Detect which cell encompasses the target text, then output its [x, y] center coordinate. 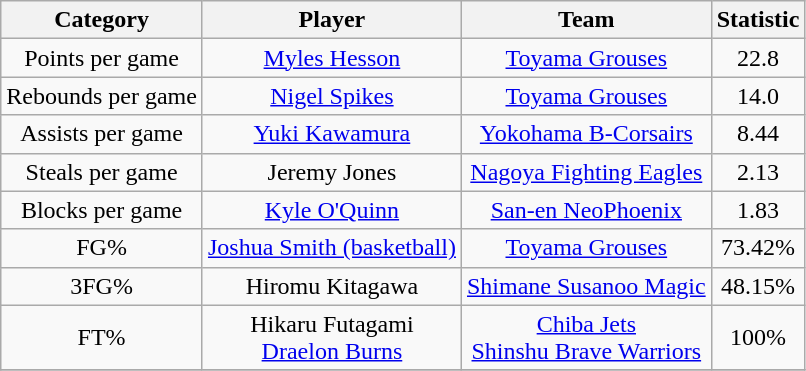
Jeremy Jones [332, 172]
22.8 [758, 58]
San-en NeoPhoenix [586, 210]
Statistic [758, 20]
Team [586, 20]
Rebounds per game [102, 96]
1.83 [758, 210]
Category [102, 20]
Nagoya Fighting Eagles [586, 172]
FT% [102, 338]
Chiba JetsShinshu Brave Warriors [586, 338]
2.13 [758, 172]
Steals per game [102, 172]
Yokohama B-Corsairs [586, 134]
Shimane Susanoo Magic [586, 286]
Player [332, 20]
FG% [102, 248]
Hiromu Kitagawa [332, 286]
Assists per game [102, 134]
Kyle O'Quinn [332, 210]
3FG% [102, 286]
100% [758, 338]
Nigel Spikes [332, 96]
73.42% [758, 248]
Myles Hesson [332, 58]
Hikaru Futagami Draelon Burns [332, 338]
Points per game [102, 58]
48.15% [758, 286]
Joshua Smith (basketball) [332, 248]
Yuki Kawamura [332, 134]
14.0 [758, 96]
Blocks per game [102, 210]
8.44 [758, 134]
